Provide the (X, Y) coordinate of the cell's center where the given text is located.  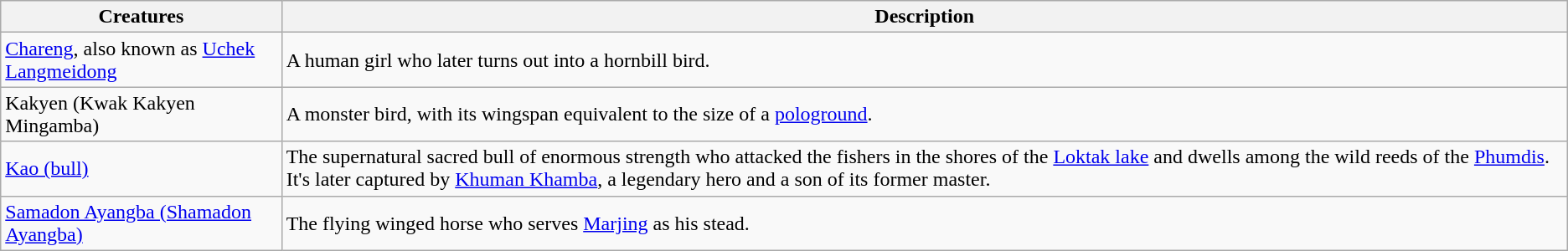
Description (925, 17)
Kao (bull) (141, 169)
A monster bird, with its wingspan equivalent to the size of a pologround. (925, 114)
A human girl who later turns out into a hornbill bird. (925, 60)
Samadon Ayangba (Shamadon Ayangba) (141, 223)
Kakyen (Kwak Kakyen Mingamba) (141, 114)
Creatures (141, 17)
The flying winged horse who serves Marjing as his stead. (925, 223)
Chareng, also known as Uchek Langmeidong (141, 60)
